Extract the [X, Y] coordinate from the center of the cell holding the provided text.  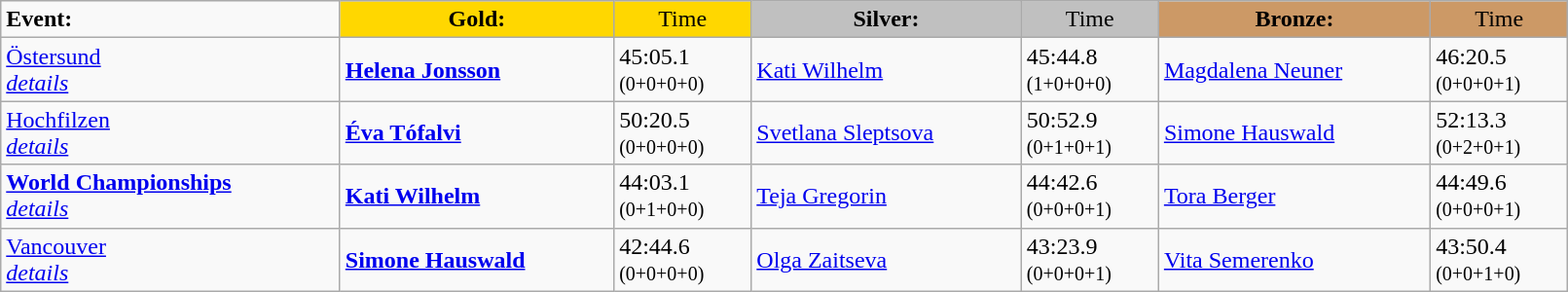
43:50.4 (0+0+1+0) [1499, 259]
Svetlana Sleptsova [886, 132]
43:23.9 (0+0+0+1) [1090, 259]
44:49.6(0+0+0+1) [1499, 197]
44:03.1(0+1+0+0) [683, 197]
Magdalena Neuner [1295, 70]
46:20.5(0+0+0+1) [1499, 70]
45:05.1(0+0+0+0) [683, 70]
50:52.9(0+1+0+1) [1090, 132]
Gold: [477, 19]
World Championshipsdetails [171, 197]
Vancouverdetails [171, 259]
44:42.6(0+0+0+1) [1090, 197]
Tora Berger [1295, 197]
Bronze: [1295, 19]
Silver: [886, 19]
Helena Jonsson [477, 70]
Teja Gregorin [886, 197]
Vita Semerenko [1295, 259]
45:44.8(1+0+0+0) [1090, 70]
50:20.5(0+0+0+0) [683, 132]
52:13.3(0+2+0+1) [1499, 132]
Hochfilzendetails [171, 132]
Éva Tófalvi [477, 132]
Event: [171, 19]
Östersunddetails [171, 70]
42:44.6(0+0+0+0) [683, 259]
Olga Zaitseva [886, 259]
